Identify which cell holds the provided text, then report its [X, Y] central coordinate. 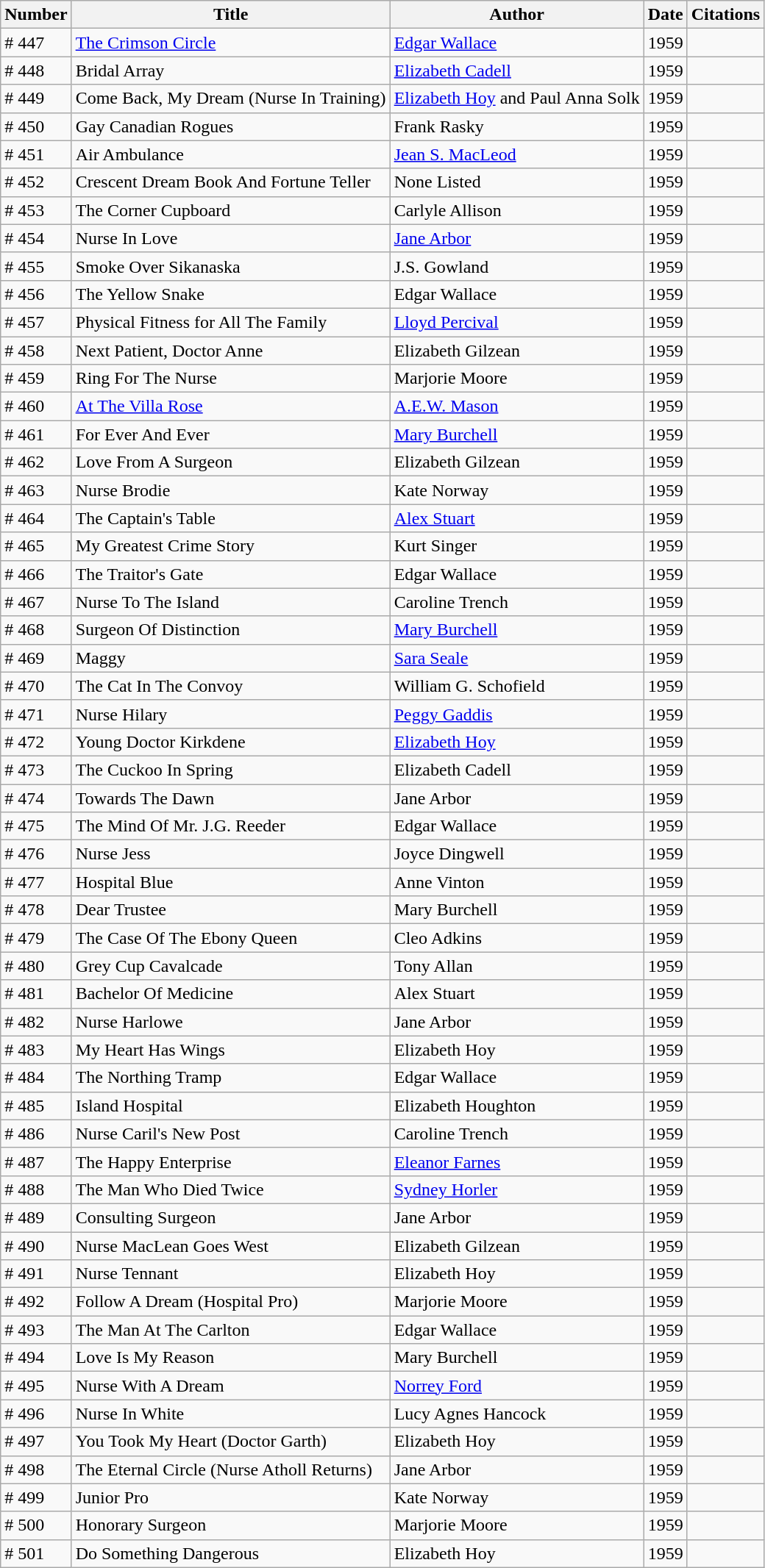
You Took My Heart (Doctor Garth) [231, 1442]
# 448 [36, 71]
Citations [725, 15]
Young Doctor Kirkdene [231, 742]
# 499 [36, 1497]
Nurse In Love [231, 238]
A.E.W. Mason [516, 407]
Frank Rasky [516, 126]
# 492 [36, 1302]
# 493 [36, 1330]
# 476 [36, 854]
# 464 [36, 518]
Cleo Adkins [516, 938]
# 451 [36, 154]
Surgeon Of Distinction [231, 630]
Do Something Dangerous [231, 1553]
# 475 [36, 826]
The Eternal Circle (Nurse Atholl Returns) [231, 1469]
# 470 [36, 686]
Elizabeth Houghton [516, 1106]
The Cuckoo In Spring [231, 770]
Ring For The Nurse [231, 379]
# 469 [36, 658]
# 480 [36, 966]
The Traitor's Gate [231, 574]
# 485 [36, 1106]
Carlyle Allison [516, 210]
Dear Trustee [231, 910]
# 468 [36, 630]
# 473 [36, 770]
# 487 [36, 1161]
Author [516, 15]
The Mind Of Mr. J.G. Reeder [231, 826]
For Ever And Ever [231, 434]
# 472 [36, 742]
Peggy Gaddis [516, 714]
The Happy Enterprise [231, 1161]
# 495 [36, 1386]
Number [36, 15]
The Captain's Table [231, 518]
Anne Vinton [516, 882]
# 449 [36, 99]
Nurse Jess [231, 854]
Lloyd Percival [516, 322]
Air Ambulance [231, 154]
Nurse Brodie [231, 490]
The Yellow Snake [231, 294]
# 478 [36, 910]
None Listed [516, 182]
Nurse In White [231, 1414]
# 471 [36, 714]
Consulting Surgeon [231, 1217]
# 481 [36, 994]
# 447 [36, 43]
Elizabeth Hoy and Paul Anna Solk [516, 99]
# 453 [36, 210]
Come Back, My Dream (Nurse In Training) [231, 99]
My Greatest Crime Story [231, 546]
Jean S. MacLeod [516, 154]
Next Patient, Doctor Anne [231, 351]
The Northing Tramp [231, 1078]
Nurse With A Dream [231, 1386]
# 482 [36, 1022]
# 450 [36, 126]
# 491 [36, 1274]
Sara Seale [516, 658]
Nurse Hilary [231, 714]
# 456 [36, 294]
Towards The Dawn [231, 798]
# 459 [36, 379]
# 489 [36, 1217]
# 498 [36, 1469]
# 452 [36, 182]
Nurse Caril's New Post [231, 1134]
# 465 [36, 546]
# 494 [36, 1358]
Follow A Dream (Hospital Pro) [231, 1302]
# 479 [36, 938]
Title [231, 15]
Honorary Surgeon [231, 1525]
Tony Allan [516, 966]
Nurse Tennant [231, 1274]
Grey Cup Cavalcade [231, 966]
At The Villa Rose [231, 407]
# 466 [36, 574]
# 483 [36, 1050]
Nurse Harlowe [231, 1022]
# 496 [36, 1414]
The Crimson Circle [231, 43]
# 460 [36, 407]
# 463 [36, 490]
# 477 [36, 882]
Date [665, 15]
Lucy Agnes Hancock [516, 1414]
Eleanor Farnes [516, 1161]
Island Hospital [231, 1106]
The Man At The Carlton [231, 1330]
Junior Pro [231, 1497]
Smoke Over Sikanaska [231, 266]
Maggy [231, 658]
The Corner Cupboard [231, 210]
Physical Fitness for All The Family [231, 322]
Joyce Dingwell [516, 854]
# 486 [36, 1134]
Crescent Dream Book And Fortune Teller [231, 182]
Norrey Ford [516, 1386]
The Case Of The Ebony Queen [231, 938]
Nurse MacLean Goes West [231, 1246]
Sydney Horler [516, 1189]
Kurt Singer [516, 546]
# 458 [36, 351]
J.S. Gowland [516, 266]
Bachelor Of Medicine [231, 994]
# 455 [36, 266]
# 462 [36, 462]
# 497 [36, 1442]
Nurse To The Island [231, 602]
The Man Who Died Twice [231, 1189]
# 501 [36, 1553]
# 488 [36, 1189]
# 454 [36, 238]
Hospital Blue [231, 882]
# 457 [36, 322]
Love Is My Reason [231, 1358]
Love From A Surgeon [231, 462]
# 490 [36, 1246]
# 467 [36, 602]
The Cat In The Convoy [231, 686]
# 461 [36, 434]
# 500 [36, 1525]
# 474 [36, 798]
My Heart Has Wings [231, 1050]
Bridal Array [231, 71]
Gay Canadian Rogues [231, 126]
# 484 [36, 1078]
William G. Schofield [516, 686]
